Output the [X, Y] coordinate of the center of the cell containing the given text.  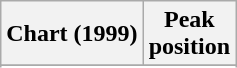
Peakposition [189, 34]
Chart (1999) [72, 34]
